Scan for the cell matching the given text and deliver its (X, Y) coordinate at center. 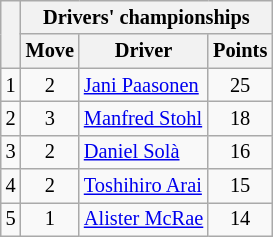
16 (240, 152)
Jani Paasonen (144, 85)
5 (11, 219)
Points (240, 51)
15 (240, 186)
Manfred Stohl (144, 118)
4 (11, 186)
Alister McRae (144, 219)
Drivers' championships (147, 17)
25 (240, 85)
Driver (144, 51)
Toshihiro Arai (144, 186)
Daniel Solà (144, 152)
18 (240, 118)
14 (240, 219)
Move (50, 51)
